Provide the [x, y] coordinate of the cell's center where the given text is located.  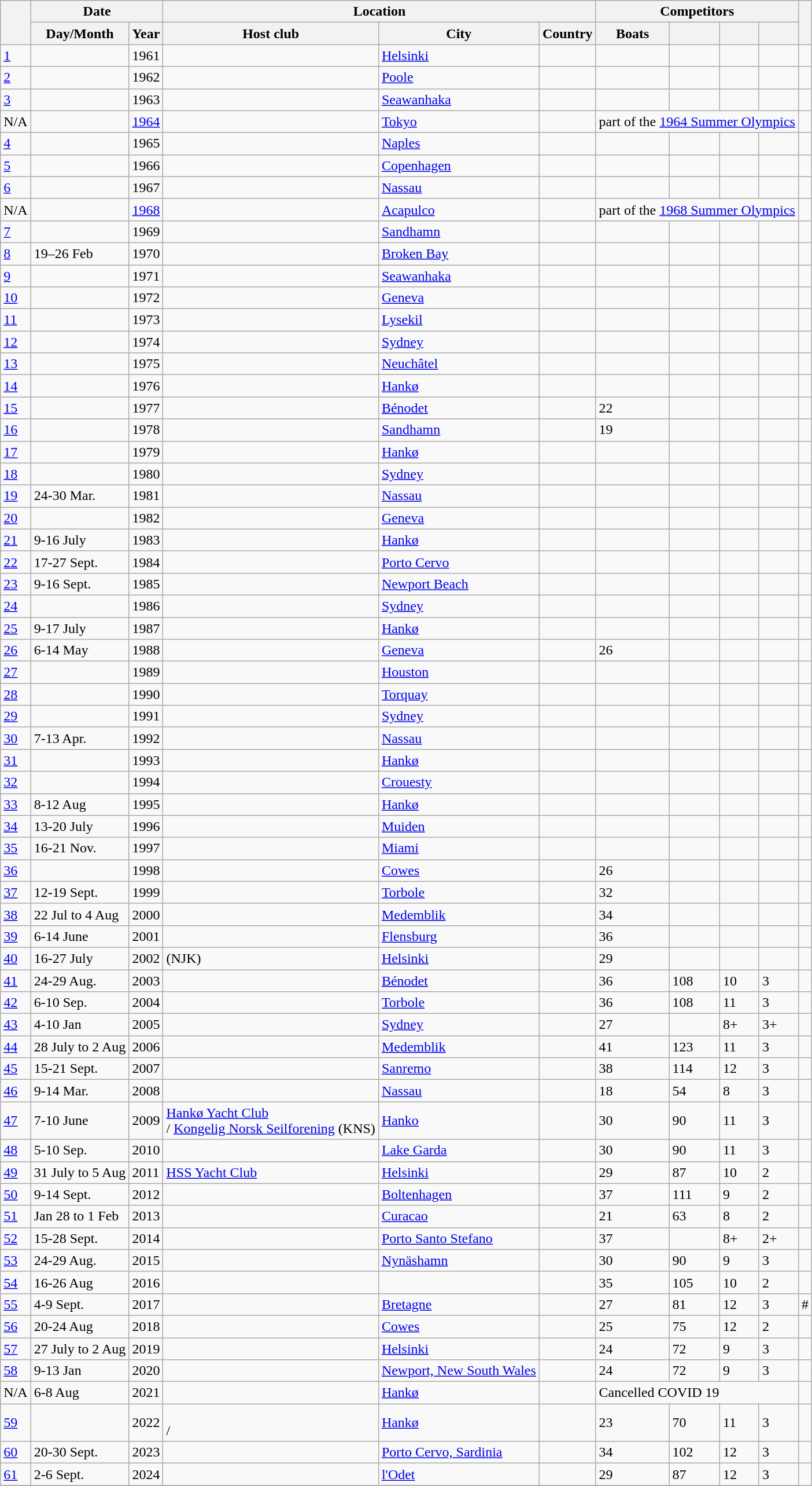
2023 [146, 1452]
4-10 Jan [80, 1025]
1974 [146, 342]
111 [694, 1194]
6-14 June [80, 936]
1994 [146, 782]
Miami [459, 848]
2008 [146, 1091]
1981 [146, 496]
2002 [146, 958]
1988 [146, 650]
2016 [146, 1282]
47 [16, 1120]
43 [16, 1025]
1989 [146, 672]
6 [16, 187]
48 [16, 1150]
/ [271, 1422]
49 [16, 1172]
1 [16, 56]
1969 [146, 231]
1979 [146, 452]
2021 [146, 1393]
1992 [146, 738]
2005 [146, 1025]
Houston [459, 672]
2018 [146, 1326]
9-17 July [80, 628]
81 [694, 1304]
Date [97, 12]
16-26 Aug [80, 1282]
1961 [146, 56]
24-30 Mar. [80, 496]
# [805, 1304]
20-30 Sept. [80, 1452]
1996 [146, 826]
123 [694, 1047]
Boats [633, 34]
Naples [459, 144]
1983 [146, 540]
19–26 Feb [80, 253]
9-16 Sept. [80, 584]
61 [16, 1474]
1991 [146, 716]
6-8 Aug [80, 1393]
Country [567, 34]
1976 [146, 386]
2020 [146, 1371]
Muiden [459, 826]
55 [16, 1304]
58 [16, 1371]
Lysekil [459, 320]
4 [16, 144]
51 [16, 1216]
Torquay [459, 694]
City [459, 34]
HSS Yacht Club [271, 1172]
12-19 Sept. [80, 892]
9-14 Sept. [80, 1194]
Neuchâtel [459, 364]
(NJK) [271, 958]
16-27 July [80, 958]
50 [16, 1194]
42 [16, 1003]
1993 [146, 760]
Acapulco [459, 209]
Nynäshamn [459, 1260]
1971 [146, 276]
33 [16, 804]
2013 [146, 1216]
22 Jul to 4 Aug [80, 914]
Jan 28 to 1 Feb [80, 1216]
16 [16, 430]
52 [16, 1238]
59 [16, 1422]
Day/Month [80, 34]
1997 [146, 848]
17-27 Sept. [80, 562]
Porto Cervo, Sardinia [459, 1452]
2001 [146, 936]
15 [16, 408]
2009 [146, 1120]
Hanko [459, 1120]
105 [694, 1282]
1966 [146, 165]
6-14 May [80, 650]
1990 [146, 694]
53 [16, 1260]
1963 [146, 100]
1986 [146, 606]
14 [16, 386]
31 July to 5 Aug [80, 1172]
2007 [146, 1069]
15-28 Sept. [80, 1238]
Hankø Yacht Club/ Kongelig Norsk Seilforening (KNS) [271, 1120]
1964 [146, 122]
1967 [146, 187]
70 [694, 1422]
Copenhagen [459, 165]
13 [16, 364]
63 [694, 1216]
7 [16, 231]
Cancelled COVID 19 [697, 1393]
1973 [146, 320]
Bretagne [459, 1304]
5 [16, 165]
7-10 June [80, 1120]
46 [16, 1091]
2+ [778, 1238]
Curacao [459, 1216]
1995 [146, 804]
Boltenhagen [459, 1194]
1975 [146, 364]
Flensburg [459, 936]
2022 [146, 1422]
Sanremo [459, 1069]
2003 [146, 981]
2014 [146, 1238]
2004 [146, 1003]
Poole [459, 78]
2006 [146, 1047]
2-6 Sept. [80, 1474]
4-9 Sept. [80, 1304]
56 [16, 1326]
27 July to 2 Aug [80, 1349]
Host club [271, 34]
1987 [146, 628]
Newport Beach [459, 584]
Crouesty [459, 782]
9-14 Mar. [80, 1091]
Year [146, 34]
3+ [778, 1025]
Porto Santo Stefano [459, 1238]
9-13 Jan [80, 1371]
13-20 July [80, 826]
60 [16, 1452]
15-21 Sept. [80, 1069]
Lake Garda [459, 1150]
2024 [146, 1474]
part of the 1964 Summer Olympics [697, 122]
7-13 Apr. [80, 738]
1977 [146, 408]
1972 [146, 298]
2000 [146, 914]
2012 [146, 1194]
17 [16, 452]
9-16 July [80, 540]
6-10 Sep. [80, 1003]
1962 [146, 78]
1970 [146, 253]
2019 [146, 1349]
Tokyo [459, 122]
2015 [146, 1260]
Porto Cervo [459, 562]
1968 [146, 209]
1985 [146, 584]
20 [16, 518]
1999 [146, 892]
1978 [146, 430]
Broken Bay [459, 253]
8-12 Aug [80, 804]
75 [694, 1326]
Location [379, 12]
1980 [146, 474]
57 [16, 1349]
28 [16, 694]
1984 [146, 562]
Competitors [697, 12]
1998 [146, 870]
2017 [146, 1304]
39 [16, 936]
114 [694, 1069]
28 July to 2 Aug [80, 1047]
44 [16, 1047]
2011 [146, 1172]
45 [16, 1069]
40 [16, 958]
1982 [146, 518]
l'Odet [459, 1474]
31 [16, 760]
20-24 Aug [80, 1326]
16-21 Nov. [80, 848]
Newport, New South Wales [459, 1371]
5-10 Sep. [80, 1150]
102 [694, 1452]
part of the 1968 Summer Olympics [697, 209]
1965 [146, 144]
2010 [146, 1150]
